Determine the (x, y) coordinate at the center of the cell enclosing the given text.  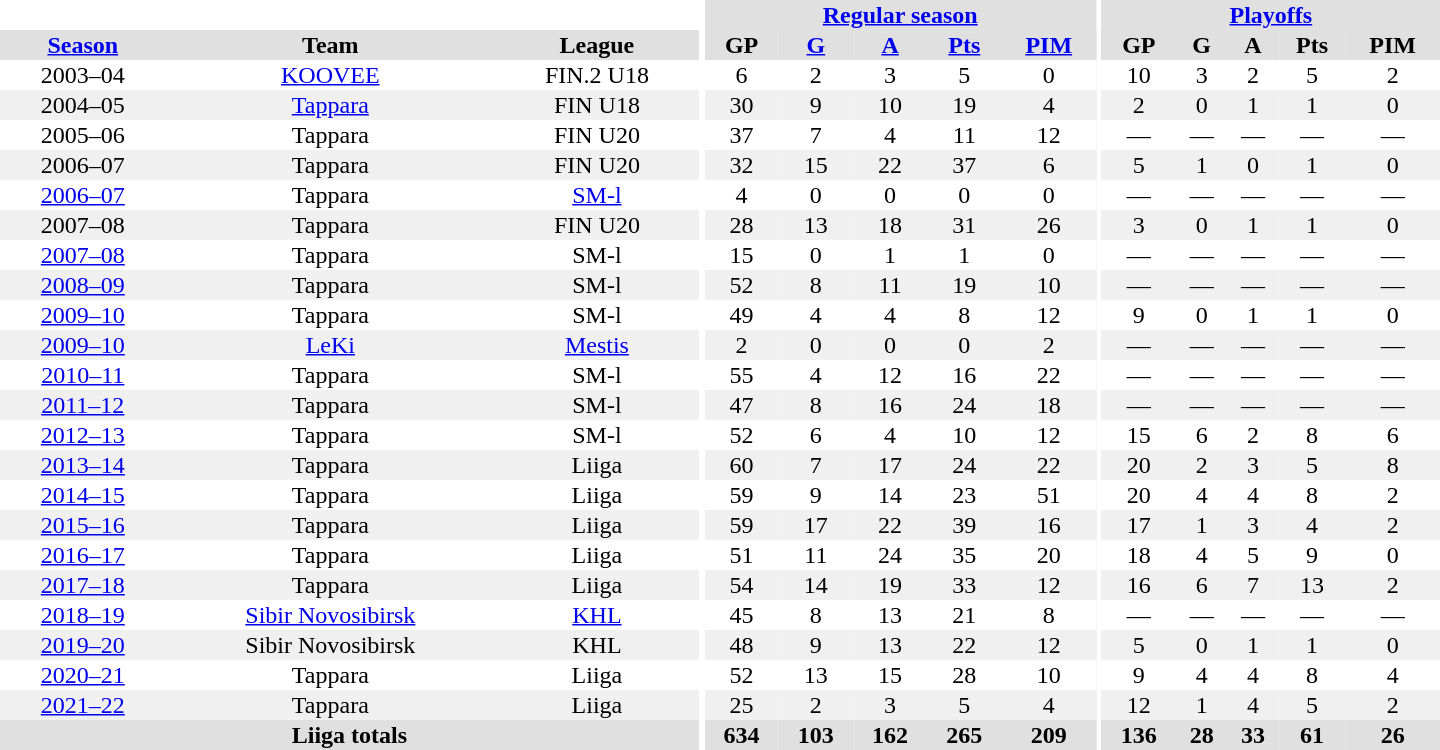
32 (741, 165)
265 (964, 735)
45 (741, 615)
162 (890, 735)
Mestis (597, 345)
Team (330, 45)
23 (964, 495)
60 (741, 465)
FIN U18 (597, 105)
25 (741, 705)
2012–13 (83, 435)
Season (83, 45)
31 (964, 225)
30 (741, 105)
54 (741, 585)
21 (964, 615)
2016–17 (83, 555)
KOOVEE (330, 75)
634 (741, 735)
FIN.2 U18 (597, 75)
2004–05 (83, 105)
Regular season (900, 15)
Playoffs (1271, 15)
2018–19 (83, 615)
55 (741, 375)
Liiga totals (350, 735)
2008–09 (83, 285)
136 (1139, 735)
League (597, 45)
2003–04 (83, 75)
2005–06 (83, 135)
39 (964, 525)
2014–15 (83, 495)
2019–20 (83, 645)
61 (1312, 735)
2013–14 (83, 465)
47 (741, 405)
35 (964, 555)
LeKi (330, 345)
48 (741, 645)
103 (816, 735)
209 (1048, 735)
2021–22 (83, 705)
2017–18 (83, 585)
2015–16 (83, 525)
2020–21 (83, 675)
49 (741, 315)
2010–11 (83, 375)
2011–12 (83, 405)
